Determine the (x, y) coordinate at the center of the cell enclosing the given text.  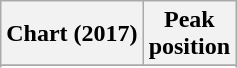
Chart (2017) (72, 34)
Peakposition (189, 34)
